Find where the given text appears and provide that cell's center as (x, y) coordinate. 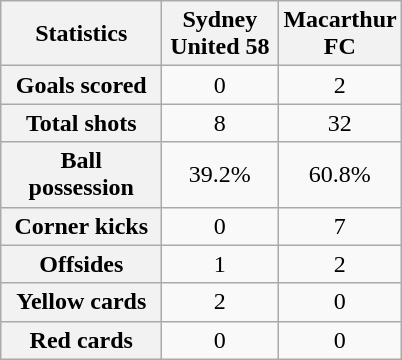
Macarthur FC (340, 34)
39.2% (220, 174)
Yellow cards (82, 302)
Total shots (82, 123)
8 (220, 123)
1 (220, 264)
Red cards (82, 340)
Ball possession (82, 174)
32 (340, 123)
Goals scored (82, 85)
Statistics (82, 34)
7 (340, 226)
60.8% (340, 174)
Sydney United 58 (220, 34)
Corner kicks (82, 226)
Offsides (82, 264)
